Search for the cell housing the specified text and yield its [X, Y] center coordinate. 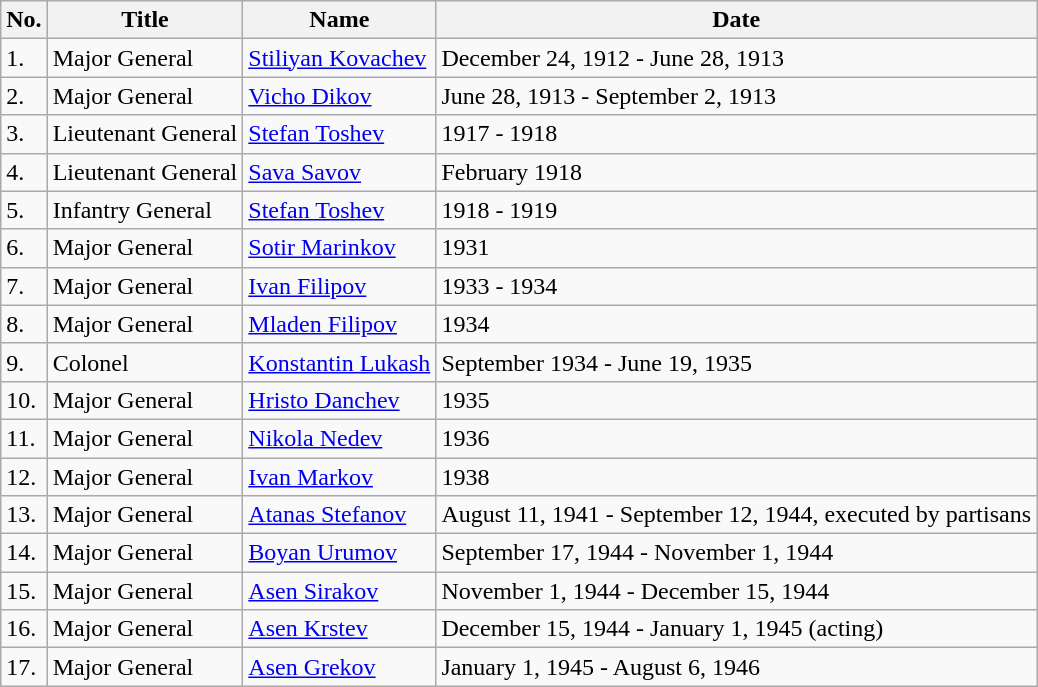
September 17, 1944 - November 1, 1944 [736, 553]
1938 [736, 477]
1934 [736, 324]
Atanas Stefanov [340, 515]
4. [24, 172]
7. [24, 286]
1931 [736, 248]
Stiliyan Kovachev [340, 58]
5. [24, 210]
1935 [736, 400]
1933 - 1934 [736, 286]
Infantry General [145, 210]
December 24, 1912 - June 28, 1913 [736, 58]
11. [24, 438]
1917 - 1918 [736, 134]
November 1, 1944 - December 15, 1944 [736, 591]
Ivan Markov [340, 477]
Mladen Filipov [340, 324]
13. [24, 515]
Asen Grekov [340, 667]
Sotir Marinkov [340, 248]
14. [24, 553]
February 1918 [736, 172]
Konstantin Lukash [340, 362]
10. [24, 400]
Boyan Urumov [340, 553]
Nikola Nedev [340, 438]
Ivan Filipov [340, 286]
December 15, 1944 - January 1, 1945 (acting) [736, 629]
Asen Krstev [340, 629]
6. [24, 248]
Name [340, 20]
August 11, 1941 - September 12, 1944, executed by partisans [736, 515]
15. [24, 591]
Hristo Danchev [340, 400]
16. [24, 629]
3. [24, 134]
September 1934 - June 19, 1935 [736, 362]
1. [24, 58]
8. [24, 324]
12. [24, 477]
June 28, 1913 - September 2, 1913 [736, 96]
1918 - 1919 [736, 210]
Title [145, 20]
Date [736, 20]
Colonel [145, 362]
Sava Savov [340, 172]
Asen Sirakov [340, 591]
1936 [736, 438]
January 1, 1945 - August 6, 1946 [736, 667]
2. [24, 96]
9. [24, 362]
Vicho Dikov [340, 96]
17. [24, 667]
No. [24, 20]
